Return the [X, Y] coordinate for the center point of the cell that contains the specified text.  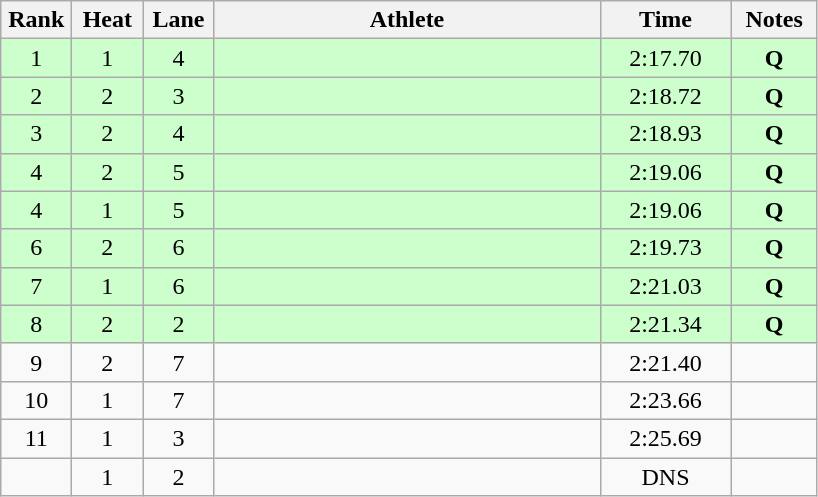
Athlete [407, 20]
2:25.69 [666, 438]
2:21.34 [666, 324]
Heat [108, 20]
2:23.66 [666, 400]
11 [36, 438]
Time [666, 20]
10 [36, 400]
2:18.93 [666, 134]
Rank [36, 20]
2:21.40 [666, 362]
2:18.72 [666, 96]
8 [36, 324]
Notes [774, 20]
2:21.03 [666, 286]
9 [36, 362]
2:19.73 [666, 248]
DNS [666, 477]
2:17.70 [666, 58]
Lane [178, 20]
